Scan for the cell matching the given text and deliver its [X, Y] coordinate at center. 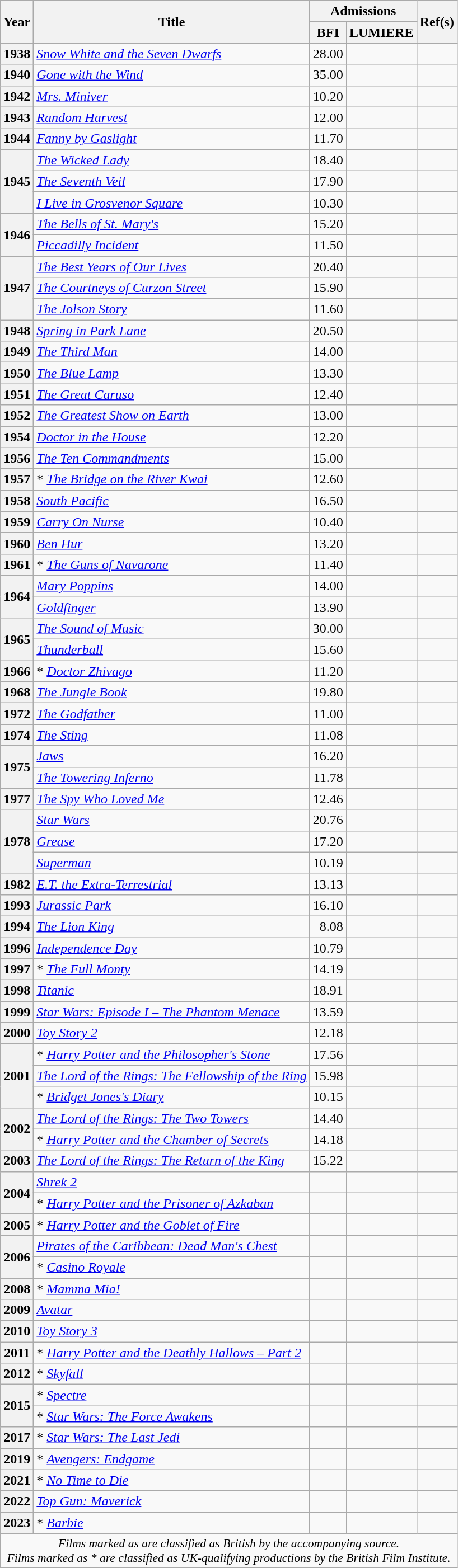
13.59 [328, 1012]
13.90 [328, 607]
The Seventh Veil [172, 181]
1966 [17, 671]
12.18 [328, 1033]
15.98 [328, 1076]
2004 [17, 1193]
Ben Hur [172, 543]
2012 [17, 1374]
Admissions [363, 11]
1994 [17, 926]
11.50 [328, 245]
15.60 [328, 650]
Goldfinger [172, 607]
* The Bridge on the River Kwai [172, 479]
The Lord of the Rings: The Two Towers [172, 1118]
13.13 [328, 884]
12.46 [328, 799]
1982 [17, 884]
The Ten Commandments [172, 458]
Carry On Nurse [172, 522]
20.50 [328, 331]
1961 [17, 564]
2008 [17, 1288]
1949 [17, 352]
1957 [17, 479]
1947 [17, 288]
1958 [17, 501]
Avatar [172, 1310]
28.00 [328, 54]
11.00 [328, 714]
The Wicked Lady [172, 160]
1951 [17, 394]
10.15 [328, 1097]
1940 [17, 75]
11.78 [328, 778]
10.20 [328, 96]
15.00 [328, 458]
11.08 [328, 735]
1950 [17, 373]
1938 [17, 54]
The Courtneys of Curzon Street [172, 288]
1975 [17, 767]
2001 [17, 1076]
1944 [17, 139]
Toy Story 2 [172, 1033]
15.90 [328, 288]
1978 [17, 841]
14.19 [328, 969]
2022 [17, 1501]
Toy Story 3 [172, 1331]
17.56 [328, 1054]
12.40 [328, 394]
14.18 [328, 1139]
8.08 [328, 926]
* Star Wars: The Last Jedi [172, 1438]
* The Guns of Navarone [172, 564]
13.30 [328, 373]
Star Wars: Episode I – The Phantom Menace [172, 1012]
14.40 [328, 1118]
1948 [17, 331]
10.40 [328, 522]
* The Full Monty [172, 969]
LUMIERE [381, 32]
* Harry Potter and the Philosopher's Stone [172, 1054]
BFI [328, 32]
The Jungle Book [172, 693]
12.00 [328, 117]
Piccadilly Incident [172, 245]
1945 [17, 181]
Star Wars [172, 820]
15.22 [328, 1161]
* Bridget Jones's Diary [172, 1097]
Title [172, 22]
1942 [17, 96]
11.60 [328, 309]
* Avengers: Endgame [172, 1459]
Mary Poppins [172, 586]
Titanic [172, 991]
Independence Day [172, 948]
2011 [17, 1353]
2010 [17, 1331]
* Harry Potter and the Chamber of Secrets [172, 1139]
1954 [17, 437]
I Live in Grosvenor Square [172, 203]
Year [17, 22]
Spring in Park Lane [172, 331]
2021 [17, 1480]
Superman [172, 863]
1946 [17, 234]
17.20 [328, 841]
11.20 [328, 671]
The Towering Inferno [172, 778]
* Harry Potter and the Deathly Hallows – Part 2 [172, 1353]
* Star Wars: The Force Awakens [172, 1416]
The Godfather [172, 714]
16.50 [328, 501]
2009 [17, 1310]
2000 [17, 1033]
Doctor in the House [172, 437]
Gone with the Wind [172, 75]
Pirates of the Caribbean: Dead Man's Chest [172, 1246]
Random Harvest [172, 117]
E.T. the Extra-Terrestrial [172, 884]
1943 [17, 117]
2002 [17, 1129]
1965 [17, 639]
2003 [17, 1161]
* Barbie [172, 1523]
The Blue Lamp [172, 373]
2017 [17, 1438]
The Sound of Music [172, 629]
The Lord of the Rings: The Fellowship of the Ring [172, 1076]
Fanny by Gaslight [172, 139]
2006 [17, 1256]
* Harry Potter and the Goblet of Fire [172, 1225]
2015 [17, 1406]
11.70 [328, 139]
30.00 [328, 629]
10.30 [328, 203]
20.76 [328, 820]
18.91 [328, 991]
1998 [17, 991]
The Best Years of Our Lives [172, 267]
1999 [17, 1012]
1993 [17, 905]
2023 [17, 1523]
12.60 [328, 479]
11.40 [328, 564]
16.10 [328, 905]
The Greatest Show on Earth [172, 416]
The Sting [172, 735]
Ref(s) [437, 22]
The Spy Who Loved Me [172, 799]
13.20 [328, 543]
16.20 [328, 756]
Snow White and the Seven Dwarfs [172, 54]
The Lord of the Rings: The Return of the King [172, 1161]
The Third Man [172, 352]
* Harry Potter and the Prisoner of Azkaban [172, 1203]
Jaws [172, 756]
The Jolson Story [172, 309]
2005 [17, 1225]
* Doctor Zhivago [172, 671]
1972 [17, 714]
1959 [17, 522]
10.79 [328, 948]
12.20 [328, 437]
The Great Caruso [172, 394]
The Lion King [172, 926]
1956 [17, 458]
18.40 [328, 160]
* Skyfall [172, 1374]
Shrek 2 [172, 1182]
2019 [17, 1459]
* Mamma Mia! [172, 1288]
Grease [172, 841]
19.80 [328, 693]
Top Gun: Maverick [172, 1501]
Jurassic Park [172, 905]
17.90 [328, 181]
10.19 [328, 863]
1977 [17, 799]
* No Time to Die [172, 1480]
1964 [17, 596]
* Casino Royale [172, 1267]
* Spectre [172, 1395]
1968 [17, 693]
15.20 [328, 224]
1996 [17, 948]
South Pacific [172, 501]
20.40 [328, 267]
1960 [17, 543]
35.00 [328, 75]
1974 [17, 735]
The Bells of St. Mary's [172, 224]
1997 [17, 969]
Thunderball [172, 650]
Mrs. Miniver [172, 96]
13.00 [328, 416]
1952 [17, 416]
